Return (X, Y) of the center of cell containing provided text 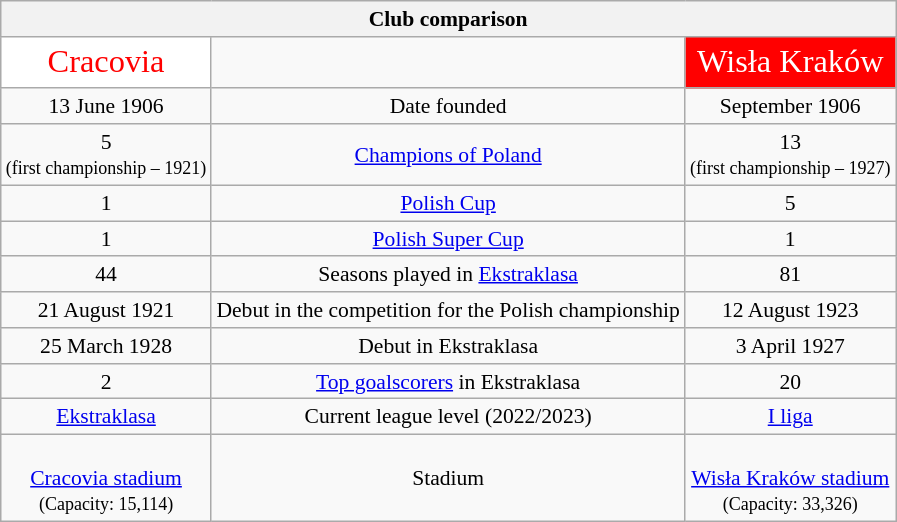
21 August 1921 (106, 310)
Current league level (2022/2023) (448, 417)
Stadium (448, 478)
Seasons played in Ekstraklasa (448, 275)
Champions of Poland (448, 154)
I liga (790, 417)
Debut in Ekstraklasa (448, 346)
13 June 1906 (106, 107)
Date founded (448, 107)
Cracovia stadium(Capacity: 15,114) (106, 478)
5(first championship – 1921) (106, 154)
Polish Cup (448, 203)
September 1906 (790, 107)
Polish Super Cup (448, 239)
2 (106, 382)
25 March 1928 (106, 346)
5 (790, 203)
13(first championship – 1927) (790, 154)
12 August 1923 (790, 310)
Ekstraklasa (106, 417)
Club comparison (448, 19)
Wisła Kraków stadium(Capacity: 33,326) (790, 478)
Wisła Kraków (790, 63)
81 (790, 275)
Cracovia (106, 63)
Debut in the competition for the Polish championship (448, 310)
3 April 1927 (790, 346)
20 (790, 382)
44 (106, 275)
Top goalscorers in Ekstraklasa (448, 382)
